Find where the given text appears and provide that cell's center as [X, Y] coordinate. 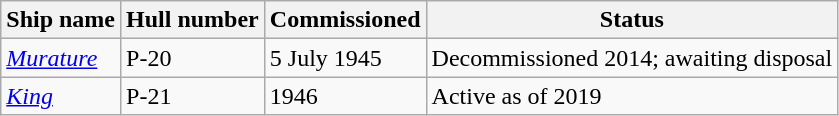
Commissioned [345, 20]
Active as of 2019 [632, 96]
Status [632, 20]
Ship name [61, 20]
P-20 [193, 58]
King [61, 96]
Decommissioned 2014; awaiting disposal [632, 58]
Hull number [193, 20]
Murature [61, 58]
5 July 1945 [345, 58]
1946 [345, 96]
P-21 [193, 96]
